Find where the given text appears and provide that cell's center as [X, Y] coordinate. 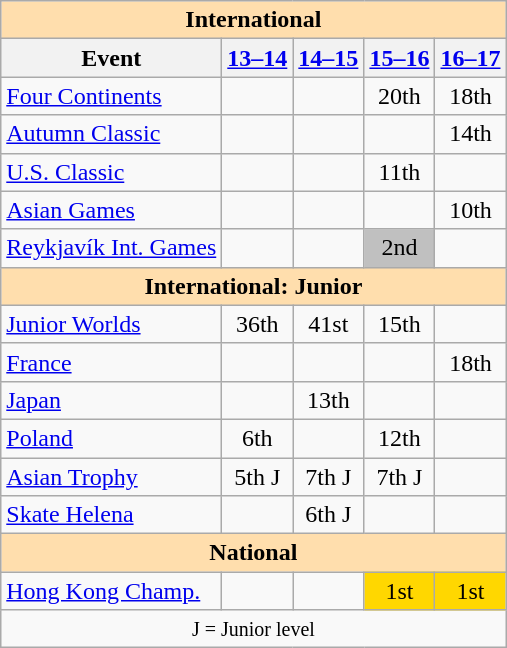
France [112, 362]
Poland [112, 438]
Reykjavík Int. Games [112, 248]
U.S. Classic [112, 172]
International [254, 20]
11th [400, 172]
Autumn Classic [112, 134]
J = Junior level [254, 629]
Japan [112, 400]
Event [112, 58]
36th [258, 324]
20th [400, 96]
2nd [400, 248]
Junior Worlds [112, 324]
National [254, 553]
14th [470, 134]
5th J [258, 477]
15th [400, 324]
Hong Kong Champ. [112, 591]
41st [328, 324]
16–17 [470, 58]
13th [328, 400]
Skate Helena [112, 515]
12th [400, 438]
Asian Trophy [112, 477]
14–15 [328, 58]
13–14 [258, 58]
10th [470, 210]
International: Junior [254, 286]
6th J [328, 515]
Four Continents [112, 96]
6th [258, 438]
15–16 [400, 58]
Asian Games [112, 210]
